Output the (x, y) coordinate of the center of the cell containing the given text.  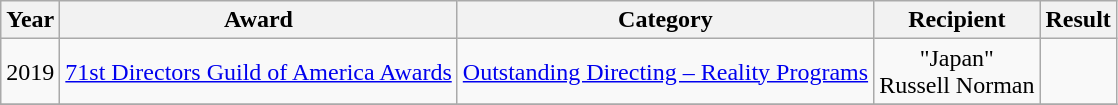
Outstanding Directing – Reality Programs (665, 72)
Category (665, 20)
Recipient (957, 20)
Award (258, 20)
2019 (30, 72)
71st Directors Guild of America Awards (258, 72)
Result (1078, 20)
"Japan" Russell Norman (957, 72)
Year (30, 20)
